Identify which cell holds the provided text, then report its [X, Y] central coordinate. 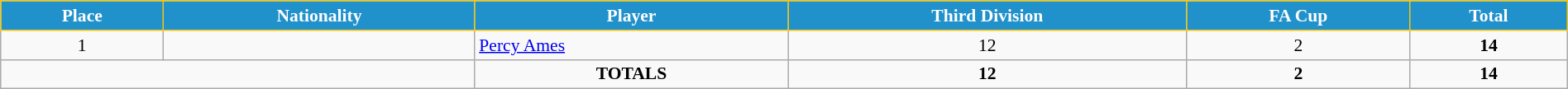
Third Division [987, 16]
Nationality [319, 16]
Percy Ames [631, 45]
Place [83, 16]
TOTALS [631, 74]
Total [1489, 16]
Player [631, 16]
1 [83, 45]
FA Cup [1298, 16]
